Return the (x, y) coordinate for the center point of the cell that contains the specified text.  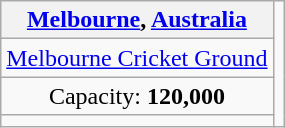
Melbourne, Australia (137, 20)
Capacity: 120,000 (137, 96)
Melbourne Cricket Ground (137, 58)
